Output the [x, y] coordinate of the center of the cell containing the given text.  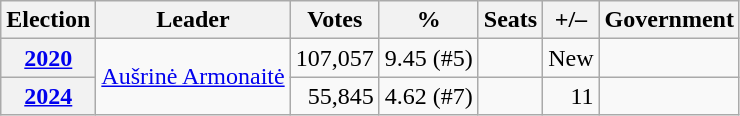
55,845 [334, 96]
Votes [334, 20]
New [571, 58]
Election [48, 20]
% [428, 20]
9.45 (#5) [428, 58]
2020 [48, 58]
+/– [571, 20]
11 [571, 96]
Aušrinė Armonaitė [193, 77]
Seats [510, 20]
Government [669, 20]
4.62 (#7) [428, 96]
Leader [193, 20]
107,057 [334, 58]
2024 [48, 96]
